From the cell containing the given text, extract its center point as [X, Y] coordinate. 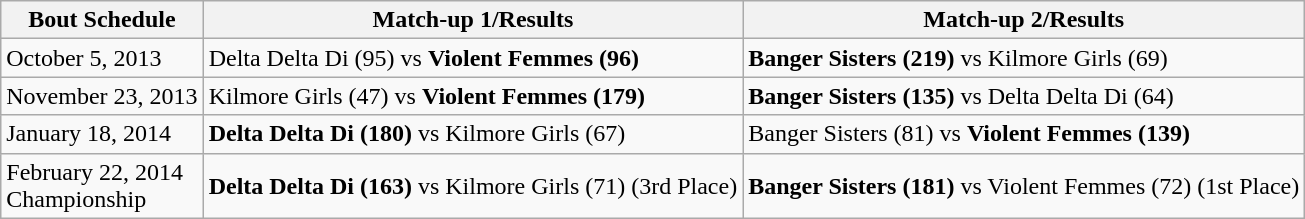
Match-up 2/Results [1024, 20]
Bout Schedule [102, 20]
Banger Sisters (81) vs Violent Femmes (139) [1024, 134]
Delta Delta Di (180) vs Kilmore Girls (67) [473, 134]
Delta Delta Di (95) vs Violent Femmes (96) [473, 58]
January 18, 2014 [102, 134]
November 23, 2013 [102, 96]
Banger Sisters (135) vs Delta Delta Di (64) [1024, 96]
Match-up 1/Results [473, 20]
Kilmore Girls (47) vs Violent Femmes (179) [473, 96]
October 5, 2013 [102, 58]
February 22, 2014Championship [102, 186]
Banger Sisters (219) vs Kilmore Girls (69) [1024, 58]
Delta Delta Di (163) vs Kilmore Girls (71) (3rd Place) [473, 186]
Banger Sisters (181) vs Violent Femmes (72) (1st Place) [1024, 186]
